Determine the (x, y) coordinate at the center of the cell enclosing the given text.  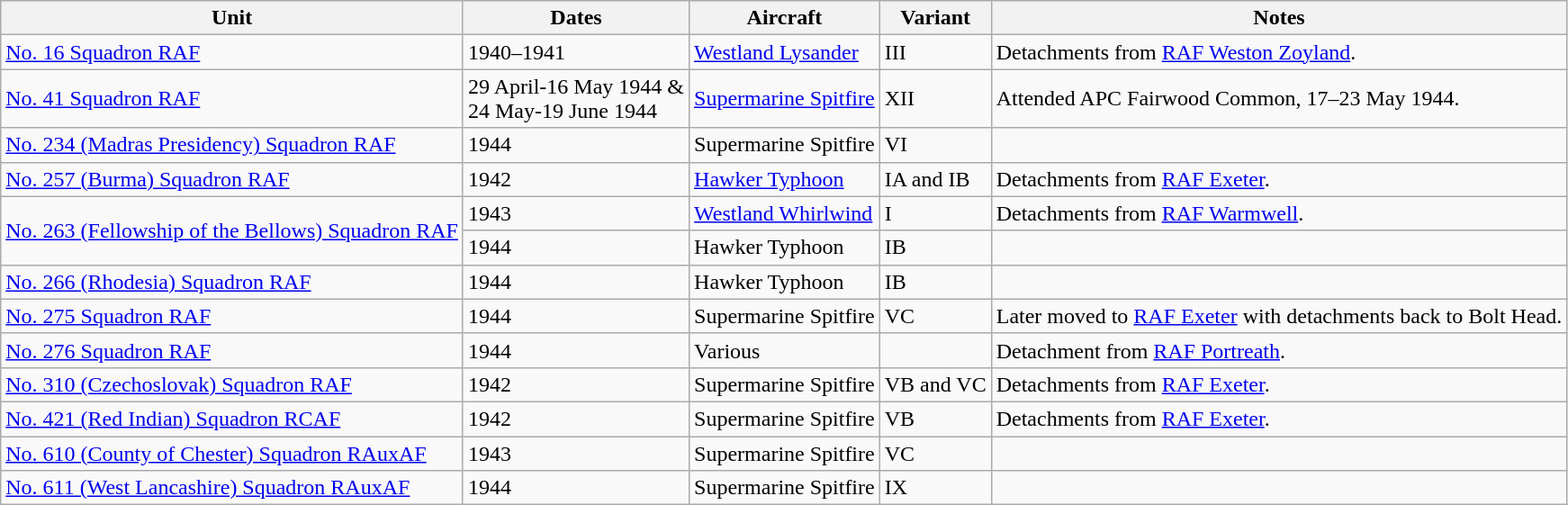
VB (935, 419)
Unit (232, 18)
29 April-16 May 1944 & 24 May-19 June 1944 (576, 99)
VI (935, 145)
No. 263 (Fellowship of the Bellows) Squadron RAF (232, 230)
Various (785, 350)
No. 266 (Rhodesia) Squadron RAF (232, 282)
Westland Whirlwind (785, 213)
No. 275 Squadron RAF (232, 316)
No. 234 (Madras Presidency) Squadron RAF (232, 145)
No. 421 (Red Indian) Squadron RCAF (232, 419)
Detachments from RAF Warmwell. (1279, 213)
III (935, 52)
Aircraft (785, 18)
IX (935, 488)
I (935, 213)
No. 257 (Burma) Squadron RAF (232, 179)
Notes (1279, 18)
No. 610 (County of Chester) Squadron RAuxAF (232, 453)
Variant (935, 18)
Detachments from RAF Weston Zoyland. (1279, 52)
Westland Lysander (785, 52)
VB and VC (935, 384)
Attended APC Fairwood Common, 17–23 May 1944. (1279, 99)
No. 611 (West Lancashire) Squadron RAuxAF (232, 488)
1940–1941 (576, 52)
No. 16 Squadron RAF (232, 52)
No. 310 (Czechoslovak) Squadron RAF (232, 384)
Later moved to RAF Exeter with detachments back to Bolt Head. (1279, 316)
No. 41 Squadron RAF (232, 99)
Detachment from RAF Portreath. (1279, 350)
XII (935, 99)
IA and IB (935, 179)
Dates (576, 18)
No. 276 Squadron RAF (232, 350)
